Locate the cell with the specified text and output its (X, Y) center coordinate. 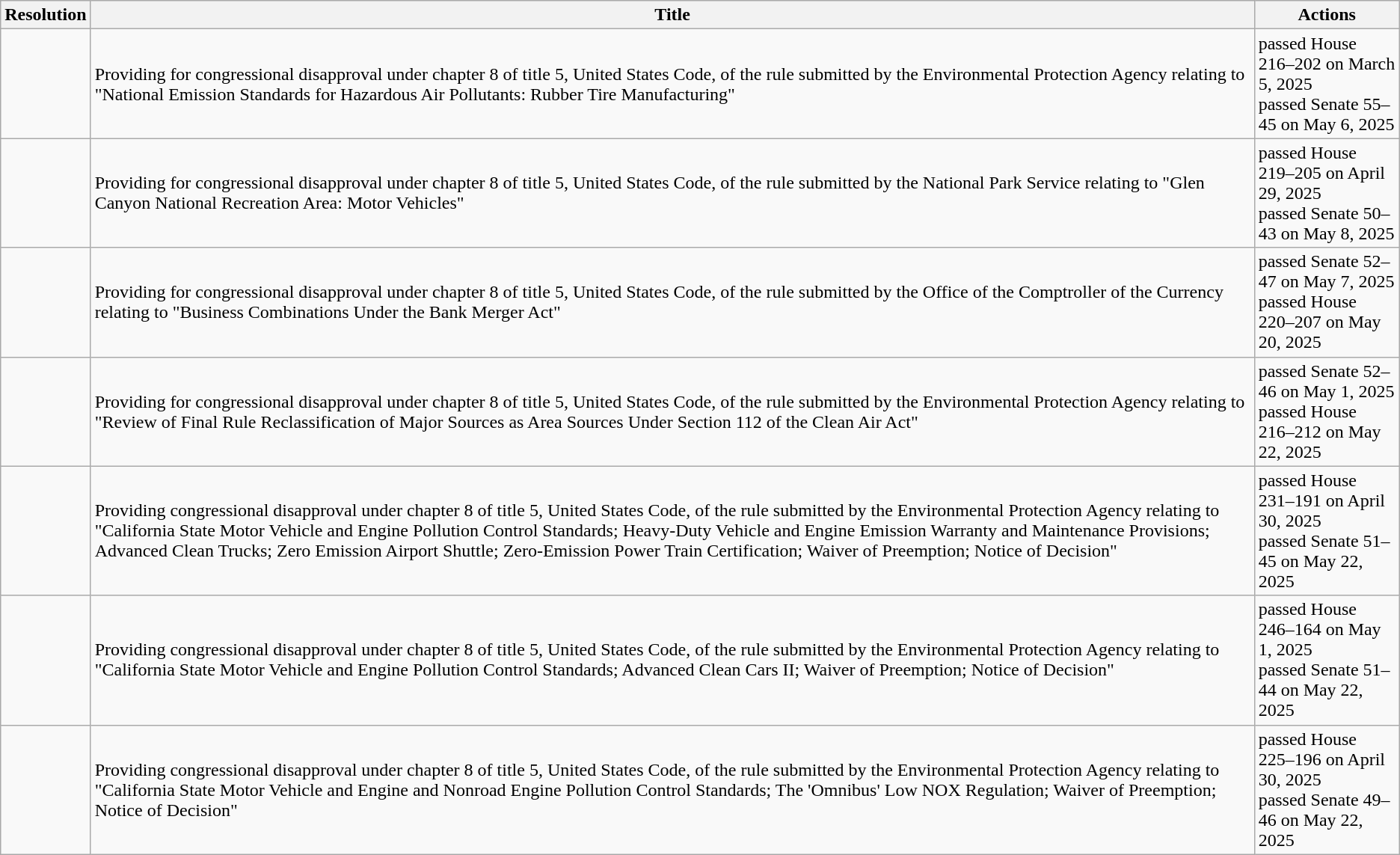
passed House 219–205 on April 29, 2025passed Senate 50–43 on May 8, 2025 (1327, 193)
Title (672, 15)
Actions (1327, 15)
passed House 246–164 on May 1, 2025passed Senate 51–44 on May 22, 2025 (1327, 660)
passed House 216–202 on March 5, 2025passed Senate 55–45 on May 6, 2025 (1327, 84)
Resolution (46, 15)
passed House 225–196 on April 30, 2025passed Senate 49–46 on May 22, 2025 (1327, 790)
passed House 231–191 on April 30, 2025passed Senate 51–45 on May 22, 2025 (1327, 531)
passed Senate 52–47 on May 7, 2025passed House 220–207 on May 20, 2025 (1327, 302)
passed Senate 52–46 on May 1, 2025passed House 216–212 on May 22, 2025 (1327, 411)
